Output the (x, y) coordinate of the center of the cell containing the given text.  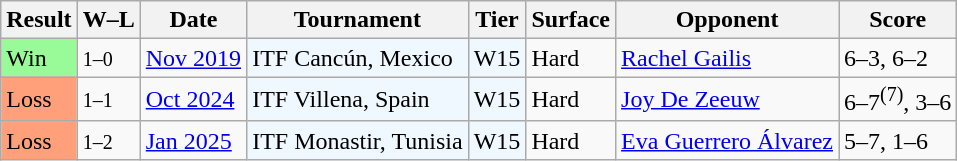
Rachel Gailis (728, 58)
ITF Cancún, Mexico (358, 58)
Result (39, 20)
Nov 2019 (193, 58)
Date (193, 20)
1–0 (108, 58)
Win (39, 58)
Opponent (728, 20)
Jan 2025 (193, 140)
Surface (571, 20)
Oct 2024 (193, 100)
6–7(7), 3–6 (897, 100)
Tournament (358, 20)
W–L (108, 20)
Tier (497, 20)
6–3, 6–2 (897, 58)
Joy De Zeeuw (728, 100)
1–2 (108, 140)
5–7, 1–6 (897, 140)
Score (897, 20)
ITF Villena, Spain (358, 100)
Eva Guerrero Álvarez (728, 140)
ITF Monastir, Tunisia (358, 140)
1–1 (108, 100)
